Provide the (X, Y) coordinate of the cell's center where the given text is located.  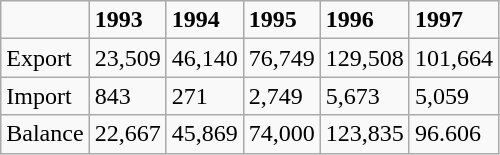
2,749 (282, 96)
1993 (128, 20)
101,664 (454, 58)
5,059 (454, 96)
1995 (282, 20)
Export (45, 58)
23,509 (128, 58)
271 (204, 96)
46,140 (204, 58)
45,869 (204, 134)
843 (128, 96)
74,000 (282, 134)
5,673 (364, 96)
76,749 (282, 58)
123,835 (364, 134)
Balance (45, 134)
96.606 (454, 134)
1994 (204, 20)
1997 (454, 20)
129,508 (364, 58)
22,667 (128, 134)
Import (45, 96)
1996 (364, 20)
